Search for the cell housing the specified text and yield its (x, y) center coordinate. 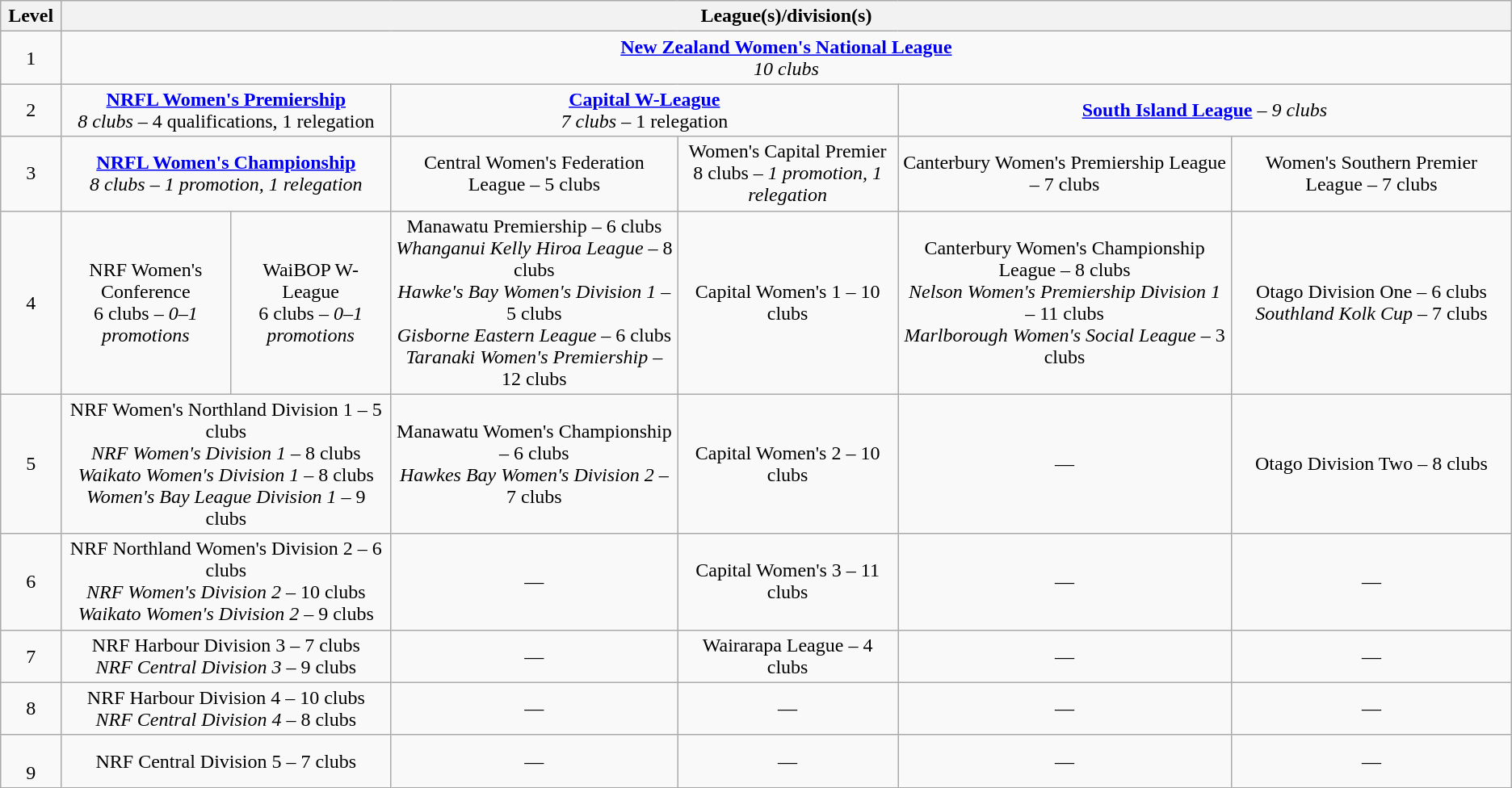
Capital Women's 1 – 10 clubs (788, 302)
Capital Women's 2 – 10 clubs (788, 463)
Women's Capital Premier8 clubs – 1 promotion, 1 relegation (788, 174)
Otago Division Two – 8 clubs (1371, 463)
NRF Northland Women's Division 2 – 6 clubsNRF Women's Division 2 – 10 clubsWaikato Women's Division 2 – 9 clubs (226, 581)
Otago Division One – 6 clubsSouthland Kolk Cup – 7 clubs (1371, 302)
4 (31, 302)
Women's Southern Premier League – 7 clubs (1371, 174)
NRFL Women's Premiership8 clubs – 4 qualifications, 1 relegation (226, 110)
Canterbury Women's Premiership League – 7 clubs (1065, 174)
NRF Harbour Division 3 – 7 clubsNRF Central Division 3 – 9 clubs (226, 656)
Wairarapa League – 4 clubs (788, 656)
South Island League – 9 clubs (1205, 110)
6 (31, 581)
7 (31, 656)
Central Women's Federation League – 5 clubs (535, 174)
Canterbury Women's Championship League – 8 clubsNelson Women's Premiership Division 1 – 11 clubsMarlborough Women's Social League – 3 clubs (1065, 302)
5 (31, 463)
NRF Women's Conference6 clubs – 0–1 promotions (146, 302)
Capital Women's 3 – 11 clubs (788, 581)
Manawatu Women's Championship – 6 clubsHawkes Bay Women's Division 2 – 7 clubs (535, 463)
NRF Women's Northland Division 1 – 5 clubsNRF Women's Division 1 – 8 clubsWaikato Women's Division 1 – 8 clubsWomen's Bay League Division 1 – 9 clubs (226, 463)
9 (31, 761)
2 (31, 110)
WaiBOP W-League6 clubs – 0–1 promotions (310, 302)
NRFL Women's Championship8 clubs – 1 promotion, 1 relegation (226, 174)
3 (31, 174)
1 (31, 58)
Capital W-League7 clubs – 1 relegation (645, 110)
8 (31, 709)
Level (31, 16)
League(s)/division(s) (787, 16)
NRF Central Division 5 – 7 clubs (226, 761)
NRF Harbour Division 4 – 10 clubsNRF Central Division 4 – 8 clubs (226, 709)
New Zealand Women's National League 10 clubs (787, 58)
